Search for the cell housing the specified text and yield its [X, Y] center coordinate. 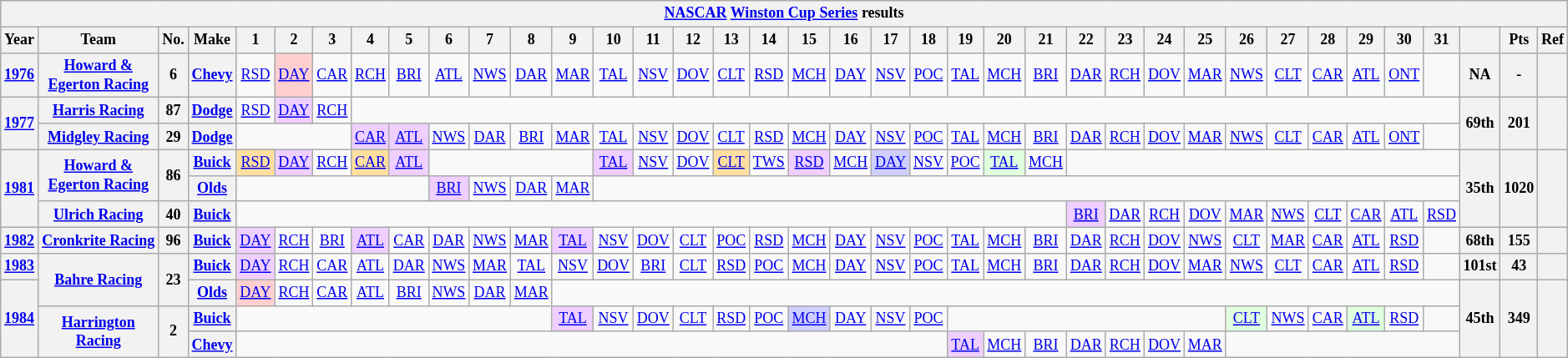
Midgley Racing [99, 137]
1981 [20, 189]
31 [1442, 40]
96 [174, 240]
1976 [20, 75]
201 [1520, 124]
Bahre Racing [99, 280]
15 [809, 40]
4 [371, 40]
28 [1328, 40]
NASCAR Winston Cup Series results [784, 13]
No. [174, 40]
30 [1404, 40]
101st [1479, 267]
1 [255, 40]
45th [1479, 319]
Pts [1520, 40]
17 [891, 40]
5 [409, 40]
Make [212, 40]
Ref [1553, 40]
Year [20, 40]
18 [928, 40]
155 [1520, 240]
7 [490, 40]
1020 [1520, 189]
Harris Racing [99, 110]
16 [851, 40]
Team [99, 40]
35th [1479, 189]
11 [653, 40]
14 [768, 40]
20 [1004, 40]
27 [1288, 40]
22 [1085, 40]
1983 [20, 267]
- [1520, 75]
1982 [20, 240]
86 [174, 175]
1984 [20, 319]
68th [1479, 240]
13 [731, 40]
24 [1165, 40]
3 [332, 40]
NA [1479, 75]
43 [1520, 267]
12 [693, 40]
21 [1046, 40]
10 [614, 40]
40 [174, 214]
TWS [768, 162]
Harrington Racing [99, 331]
87 [174, 110]
349 [1520, 319]
9 [573, 40]
8 [531, 40]
26 [1247, 40]
Cronkrite Racing [99, 240]
1977 [20, 124]
69th [1479, 124]
Ulrich Racing [99, 214]
25 [1205, 40]
19 [965, 40]
